Identify which cell holds the provided text, then report its (x, y) central coordinate. 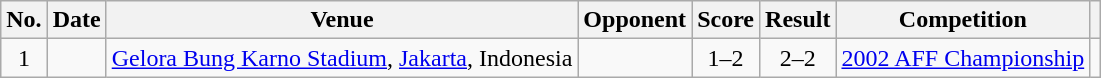
Date (76, 20)
2002 AFF Championship (963, 58)
Competition (963, 20)
1 (24, 58)
2–2 (798, 58)
1–2 (726, 58)
Opponent (635, 20)
No. (24, 20)
Gelora Bung Karno Stadium, Jakarta, Indonesia (342, 58)
Venue (342, 20)
Result (798, 20)
Score (726, 20)
